Search for the cell housing the specified text and yield its [X, Y] center coordinate. 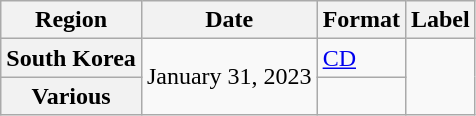
Region [72, 20]
Date [229, 20]
Various [72, 96]
Format [361, 20]
January 31, 2023 [229, 77]
South Korea [72, 58]
CD [361, 58]
Label [440, 20]
